Scan for the cell matching the given text and deliver its [x, y] coordinate at center. 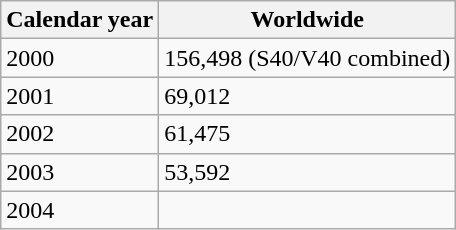
61,475 [308, 134]
2000 [80, 58]
156,498 (S40/V40 combined) [308, 58]
Calendar year [80, 20]
53,592 [308, 172]
Worldwide [308, 20]
69,012 [308, 96]
2002 [80, 134]
2004 [80, 210]
2001 [80, 96]
2003 [80, 172]
